Pinpoint the cell where the given text exists, returning its (x, y) midpoint coordinate. 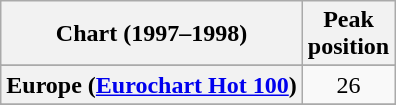
26 (348, 85)
Europe (Eurochart Hot 100) (152, 85)
Chart (1997–1998) (152, 34)
Peak position (348, 34)
